Return (X, Y) of the center of cell containing provided text 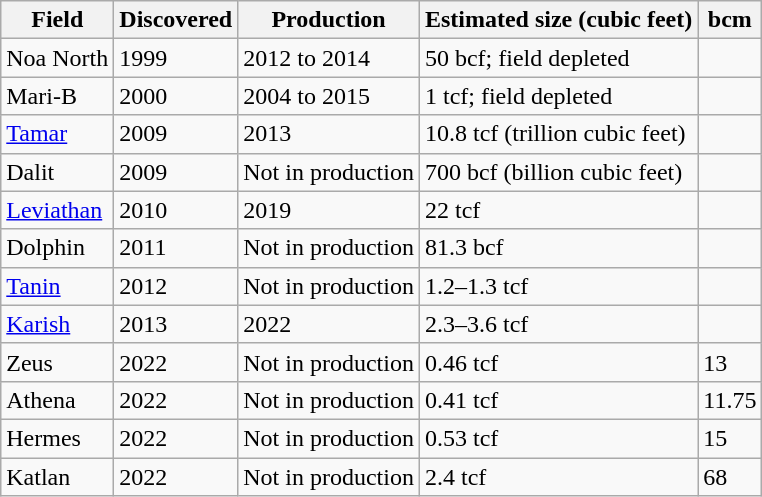
2012 (176, 286)
Production (329, 20)
15 (730, 438)
Discovered (176, 20)
2010 (176, 210)
22 tcf (558, 210)
13 (730, 362)
1 tcf; field depleted (558, 96)
Athena (58, 400)
Zeus (58, 362)
50 bcf; field depleted (558, 58)
Estimated size (cubic feet) (558, 20)
2.3–3.6 tcf (558, 324)
0.46 tcf (558, 362)
Tamar (58, 134)
Mari-B (58, 96)
Karish (58, 324)
Katlan (58, 477)
0.53 tcf (558, 438)
Dolphin (58, 248)
68 (730, 477)
Noa North (58, 58)
2000 (176, 96)
2019 (329, 210)
2012 to 2014 (329, 58)
Dalit (58, 172)
0.41 tcf (558, 400)
1999 (176, 58)
Tanin (58, 286)
bcm (730, 20)
10.8 tcf (trillion cubic feet) (558, 134)
Leviathan (58, 210)
2.4 tcf (558, 477)
2011 (176, 248)
1.2–1.3 tcf (558, 286)
81.3 bcf (558, 248)
11.75 (730, 400)
2004 to 2015 (329, 96)
700 bcf (billion cubic feet) (558, 172)
Field (58, 20)
Hermes (58, 438)
